Pinpoint the cell where the given text exists, returning its (X, Y) midpoint coordinate. 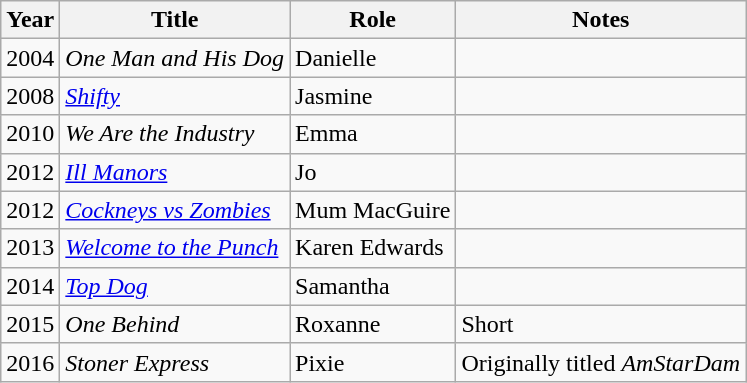
Karen Edwards (373, 248)
Title (175, 20)
Ill Manors (175, 172)
2016 (30, 362)
Emma (373, 134)
Pixie (373, 362)
One Behind (175, 324)
Originally titled AmStarDam (601, 362)
Jo (373, 172)
Role (373, 20)
We Are the Industry (175, 134)
Mum MacGuire (373, 210)
2010 (30, 134)
Jasmine (373, 96)
2004 (30, 58)
2008 (30, 96)
2013 (30, 248)
Short (601, 324)
Year (30, 20)
2014 (30, 286)
One Man and His Dog (175, 58)
Top Dog (175, 286)
Welcome to the Punch (175, 248)
2015 (30, 324)
Stoner Express (175, 362)
Notes (601, 20)
Danielle (373, 58)
Samantha (373, 286)
Cockneys vs Zombies (175, 210)
Roxanne (373, 324)
Shifty (175, 96)
